Identify which cell holds the provided text, then report its (x, y) central coordinate. 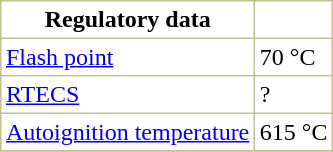
Regulatory data (128, 20)
Autoignition temperature (128, 132)
Flash point (128, 57)
70 °C (294, 57)
? (294, 95)
615 °C (294, 132)
RTECS (128, 95)
